Identify which cell holds the provided text, then report its (x, y) central coordinate. 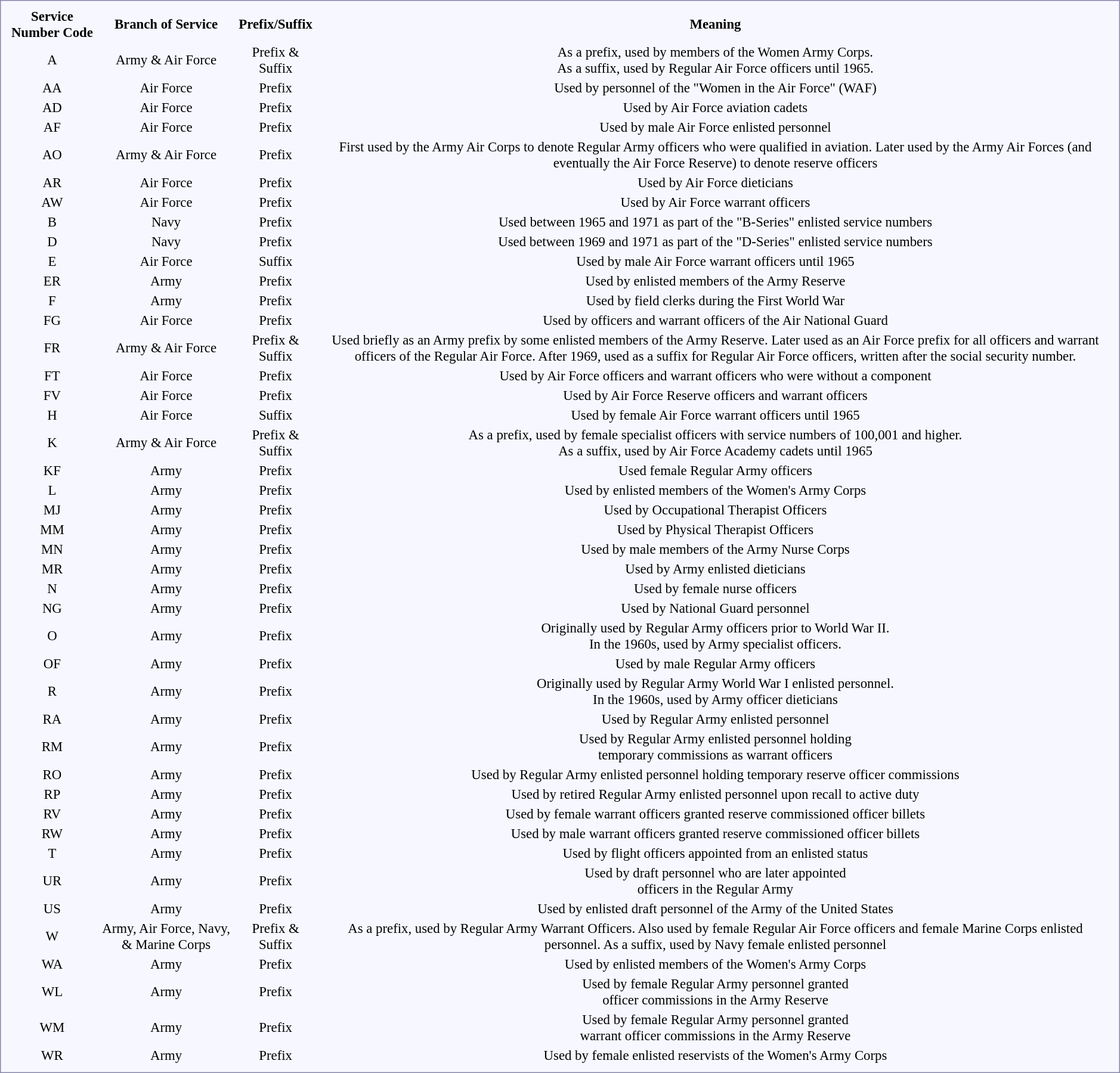
Used by male Regular Army officers (716, 663)
FT (52, 376)
ER (52, 281)
UR (52, 881)
A (52, 60)
Used by female Regular Army personnel grantedwarrant officer commissions in the Army Reserve (716, 1028)
N (52, 588)
MR (52, 569)
K (52, 442)
Army, Air Force, Navy, & Marine Corps (166, 936)
Branch of Service (166, 24)
NG (52, 608)
Used by field clerks during the First World War (716, 300)
Used by Regular Army enlisted personnel holding temporary reserve officer commissions (716, 774)
OF (52, 663)
Used by Regular Army enlisted personnel (716, 719)
Used by Air Force dieticians (716, 182)
Used by female warrant officers granted reserve commissioned officer billets (716, 814)
Used by Physical Therapist Officers (716, 529)
AO (52, 155)
RA (52, 719)
Used by retired Regular Army enlisted personnel upon recall to active duty (716, 794)
Used by enlisted members of the Army Reserve (716, 281)
Used by Air Force warrant officers (716, 202)
Used by male warrant officers granted reserve commissioned officer billets (716, 833)
Used by Air Force aviation cadets (716, 107)
RO (52, 774)
FV (52, 395)
R (52, 691)
Originally used by Regular Army officers prior to World War II.In the 1960s, used by Army specialist officers. (716, 635)
Originally used by Regular Army World War I enlisted personnel.In the 1960s, used by Army officer dieticians (716, 691)
AW (52, 202)
Used by female Air Force warrant officers until 1965 (716, 415)
Used by female enlisted reservists of the Women's Army Corps (716, 1055)
W (52, 936)
WR (52, 1055)
MJ (52, 510)
T (52, 853)
O (52, 635)
Used by Air Force officers and warrant officers who were without a component (716, 376)
Used by male Air Force enlisted personnel (716, 127)
Used by officers and warrant officers of the Air National Guard (716, 320)
RV (52, 814)
MM (52, 529)
AD (52, 107)
Used by enlisted draft personnel of the Army of the United States (716, 908)
AR (52, 182)
Used by National Guard personnel (716, 608)
Used between 1969 and 1971 as part of the "D-Series" enlisted service numbers (716, 241)
L (52, 490)
Used by female nurse officers (716, 588)
US (52, 908)
H (52, 415)
Used by draft personnel who are later appointedofficers in the Regular Army (716, 881)
AF (52, 127)
Used by male members of the Army Nurse Corps (716, 549)
Used between 1965 and 1971 as part of the "B-Series" enlisted service numbers (716, 222)
WM (52, 1028)
Used by Regular Army enlisted personnel holdingtemporary commissions as warrant officers (716, 746)
Used by Army enlisted dieticians (716, 569)
Prefix/Suffix (276, 24)
F (52, 300)
RW (52, 833)
B (52, 222)
RM (52, 746)
As a prefix, used by members of the Women Army Corps.As a suffix, used by Regular Air Force officers until 1965. (716, 60)
AA (52, 88)
As a prefix, used by female specialist officers with service numbers of 100,001 and higher. As a suffix, used by Air Force Academy cadets until 1965 (716, 442)
RP (52, 794)
Used by personnel of the "Women in the Air Force" (WAF) (716, 88)
WA (52, 964)
Used by male Air Force warrant officers until 1965 (716, 261)
D (52, 241)
Used by female Regular Army personnel grantedofficer commissions in the Army Reserve (716, 992)
Used female Regular Army officers (716, 470)
MN (52, 549)
FR (52, 348)
Used by Air Force Reserve officers and warrant officers (716, 395)
E (52, 261)
KF (52, 470)
Meaning (716, 24)
FG (52, 320)
Service Number Code (52, 24)
Used by Occupational Therapist Officers (716, 510)
Used by flight officers appointed from an enlisted status (716, 853)
WL (52, 992)
